Determine the (x, y) coordinate at the center of the cell enclosing the given text.  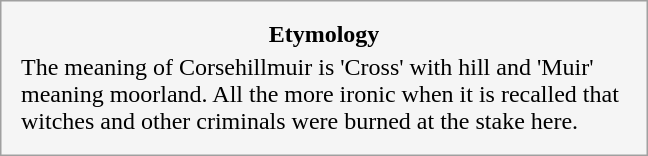
Etymology (324, 35)
